Scan for the cell matching the given text and deliver its (x, y) coordinate at center. 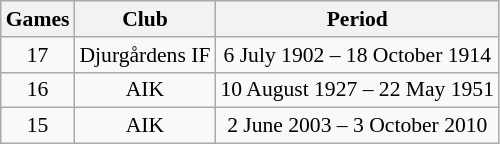
Club (144, 19)
15 (38, 126)
17 (38, 55)
Games (38, 19)
2 June 2003 – 3 October 2010 (357, 126)
16 (38, 90)
6 July 1902 – 18 October 1914 (357, 55)
Djurgårdens IF (144, 55)
10 August 1927 – 22 May 1951 (357, 90)
Period (357, 19)
